Return [x, y] of the center of cell containing provided text 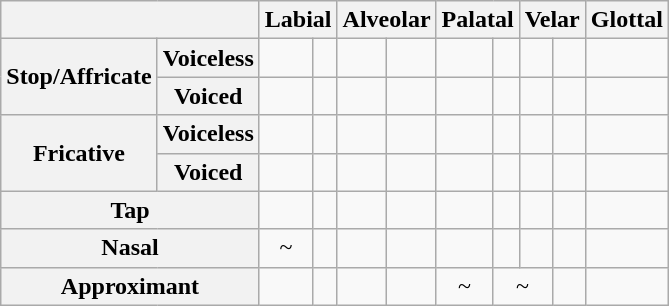
Tap [130, 210]
Fricative [79, 153]
Palatal [478, 20]
Velar [552, 20]
Stop/Affricate [79, 77]
Approximant [130, 286]
Alveolar [386, 20]
Labial [298, 20]
Nasal [130, 248]
Glottal [626, 20]
